Capture the cell that displays the provided text and extract its [x, y] central coordinate. 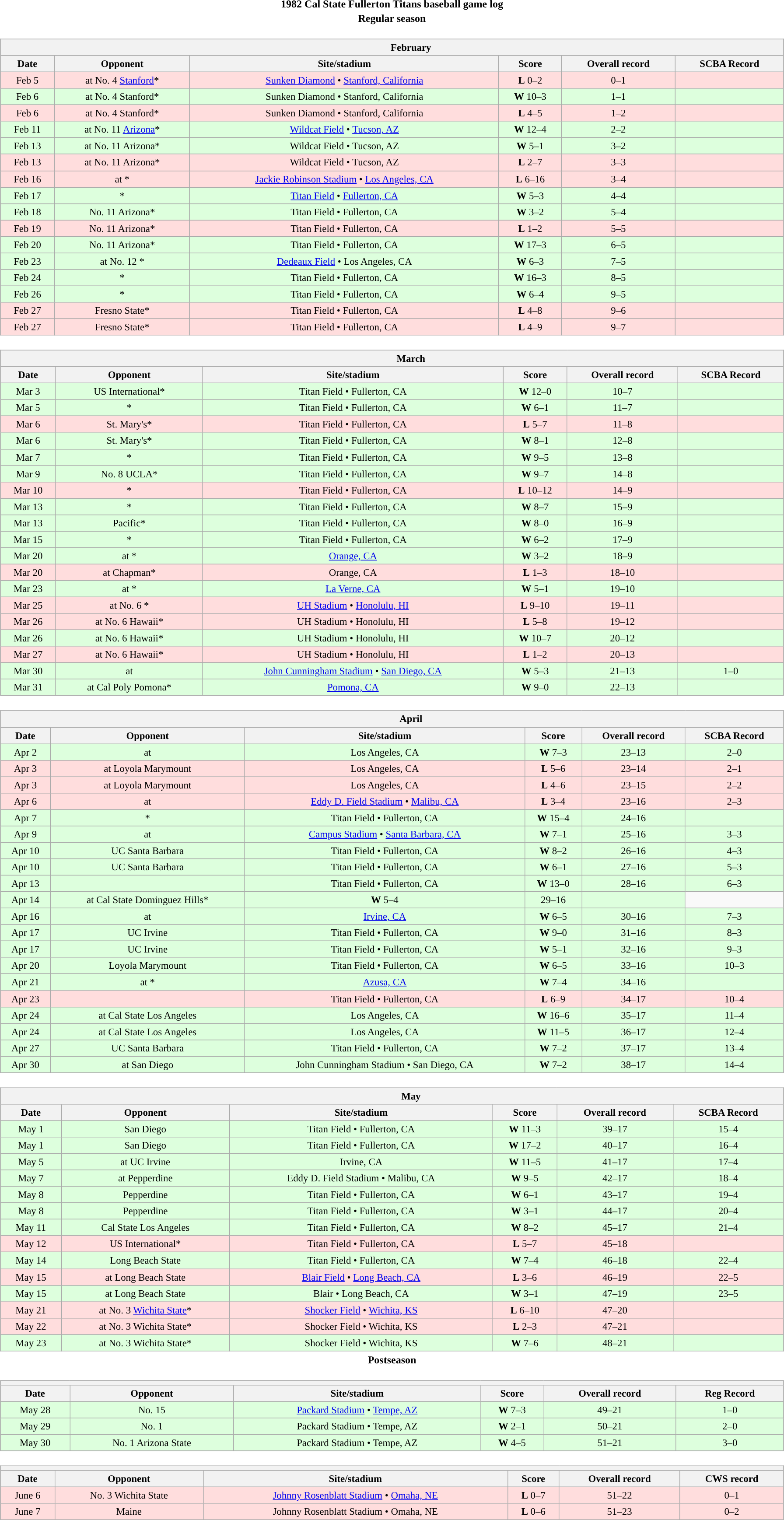
22–4 [728, 1261]
28–16 [633, 883]
Apr 7 [25, 818]
31–16 [633, 933]
W 10–3 [530, 97]
W 12–4 [530, 130]
May 14 [31, 1261]
9–7 [618, 327]
May 30 [35, 1443]
L 4–6 [553, 785]
at San Diego [147, 1065]
May 28 [35, 1410]
9–5 [618, 294]
March [392, 358]
6–5 [618, 245]
L 0–6 [533, 1512]
43–17 [615, 1195]
41–17 [615, 1162]
9–3 [734, 949]
L 6–10 [525, 1310]
Feb 11 [28, 130]
L 3–6 [525, 1277]
5–4 [618, 212]
1–2 [618, 113]
34–17 [633, 999]
34–16 [633, 982]
23–5 [728, 1293]
Feb 24 [28, 278]
24–16 [633, 818]
Azusa, CA [385, 982]
18–4 [728, 1178]
Pacific* [129, 523]
3–4 [618, 179]
February [392, 47]
No. 1 Arizona State [152, 1443]
W 6–2 [535, 539]
May 12 [31, 1244]
May 7 [31, 1178]
4–4 [618, 196]
23–14 [633, 768]
May 11 [31, 1228]
W 17–2 [525, 1145]
Reg Record [730, 1394]
8–3 [734, 933]
L 9–10 [535, 605]
39–17 [615, 1129]
W 9–7 [535, 474]
Mar 27 [28, 655]
Feb 16 [28, 179]
11–8 [623, 424]
Campus Stadium • Santa Barbara, CA [385, 834]
L 0–2 [530, 80]
51–23 [619, 1512]
Feb 17 [28, 196]
0–2 [731, 1512]
at Chapman* [129, 572]
9–6 [618, 311]
23–15 [633, 785]
W 11–3 [525, 1129]
W 17–3 [530, 245]
20–4 [728, 1211]
CWS record [731, 1479]
No. 8 UCLA* [129, 474]
at No. 6 * [129, 605]
W 8–7 [535, 507]
Blair Field • Long Beach, CA [361, 1277]
19–11 [623, 605]
at No. 12 * [122, 261]
W 8–1 [535, 441]
Mar 30 [28, 671]
38–17 [633, 1065]
Apr 30 [25, 1065]
L 10–12 [535, 490]
W 10–7 [535, 638]
12–4 [734, 1032]
21–4 [728, 1228]
at UC Irvine [145, 1162]
Apr 16 [25, 917]
18–9 [623, 556]
8–5 [618, 278]
5–5 [618, 228]
Jackie Robinson Stadium • Los Angeles, CA [344, 179]
No. 3 Wichita State [129, 1495]
27–16 [633, 867]
29–16 [553, 900]
Cal State Los Angeles [145, 1228]
La Verne, CA [353, 589]
W 15–4 [553, 818]
W 13–0 [553, 883]
W 6–4 [530, 294]
Apr 23 [25, 999]
33–16 [633, 966]
7–5 [618, 261]
L 4–5 [530, 113]
W 4–5 [512, 1443]
4–3 [734, 851]
48–21 [615, 1343]
Long Beach State [145, 1261]
15–9 [623, 507]
Mar 23 [28, 589]
2–1 [734, 768]
June 7 [28, 1512]
L 2–7 [530, 162]
Feb 23 [28, 261]
L 0–7 [533, 1495]
19–10 [623, 589]
23–16 [633, 801]
Apr 2 [25, 752]
13–8 [623, 457]
Mar 9 [28, 474]
Mar 10 [28, 490]
L 5–8 [535, 622]
3–2 [618, 146]
7–3 [734, 917]
at Cal State Dominguez Hills* [147, 900]
14–8 [623, 474]
51–22 [619, 1495]
May 29 [35, 1426]
L 5–6 [553, 768]
W 8–0 [535, 523]
L 3–4 [553, 801]
37–17 [633, 1048]
14–9 [623, 490]
32–16 [633, 949]
15–4 [728, 1129]
25–16 [633, 834]
W 12–0 [535, 392]
3–0 [730, 1443]
19–4 [728, 1195]
16–9 [623, 523]
51–21 [610, 1443]
19–12 [623, 622]
1–1 [618, 97]
36–17 [633, 1032]
at Pepperdine [145, 1178]
21–13 [623, 671]
Mar 7 [28, 457]
47–20 [615, 1310]
Apr 27 [25, 1048]
20–13 [623, 655]
22–13 [623, 687]
6–3 [734, 883]
Mar 3 [28, 392]
45–17 [615, 1228]
W 2–1 [512, 1426]
50–21 [610, 1426]
Feb 26 [28, 294]
L 6–16 [530, 179]
20–12 [623, 638]
23–13 [633, 752]
10–7 [623, 392]
W 7–1 [553, 834]
10–3 [734, 966]
40–17 [615, 1145]
22–5 [728, 1277]
W 7–6 [525, 1343]
11–7 [623, 408]
Apr 14 [25, 900]
49–21 [610, 1410]
L 1–3 [535, 572]
42–17 [615, 1178]
Feb 18 [28, 212]
30–16 [633, 917]
April [392, 719]
Apr 9 [25, 834]
26–16 [633, 851]
Mar 15 [28, 539]
13–4 [734, 1048]
12–8 [623, 441]
Loyola Marymount [147, 966]
Feb 5 [28, 80]
Apr 21 [25, 982]
17–4 [728, 1162]
Blair • Long Beach, CA [361, 1293]
47–19 [615, 1293]
Apr 13 [25, 883]
W 16–3 [530, 278]
Apr 6 [25, 801]
5–3 [734, 867]
Apr 20 [25, 966]
June 6 [28, 1495]
46–19 [615, 1277]
Feb 19 [28, 228]
11–4 [734, 1015]
Dedeaux Field • Los Angeles, CA [344, 261]
W 5–4 [385, 900]
May [392, 1096]
44–17 [615, 1211]
46–18 [615, 1261]
Mar 31 [28, 687]
14–4 [734, 1065]
2–3 [734, 801]
May 22 [31, 1326]
No. 15 [152, 1410]
16–4 [728, 1145]
17–9 [623, 539]
35–17 [633, 1015]
May 23 [31, 1343]
Pomona, CA [353, 687]
W 16–6 [553, 1015]
L 4–9 [530, 327]
10–4 [734, 999]
L 4–8 [530, 311]
W 6–3 [530, 261]
at Cal Poly Pomona* [129, 687]
L 2–3 [525, 1326]
47–21 [615, 1326]
Mar 5 [28, 408]
18–10 [623, 572]
No. 1 [152, 1426]
May 21 [31, 1310]
May 5 [31, 1162]
Feb 20 [28, 245]
45–18 [615, 1244]
Maine [129, 1512]
Mar 25 [28, 605]
L 6–9 [553, 999]
